Provide the [x, y] coordinate of the cell's center where the given text is located.  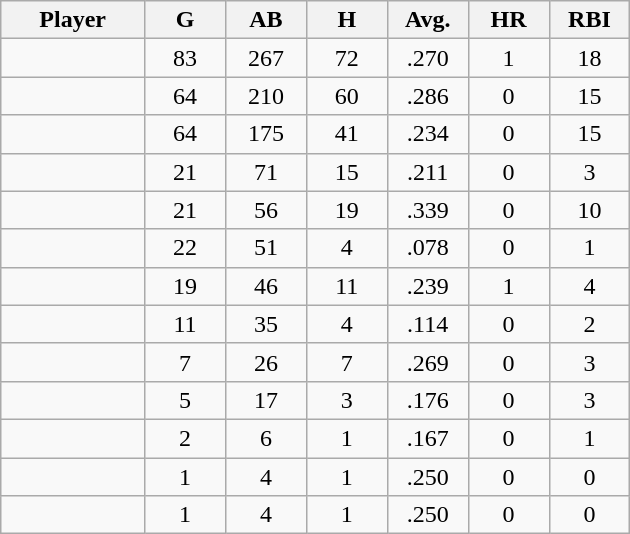
35 [266, 324]
.114 [428, 324]
.176 [428, 400]
83 [186, 58]
.167 [428, 438]
18 [590, 58]
AB [266, 20]
.339 [428, 210]
267 [266, 58]
.269 [428, 362]
G [186, 20]
56 [266, 210]
.286 [428, 96]
175 [266, 134]
.211 [428, 172]
10 [590, 210]
41 [346, 134]
60 [346, 96]
22 [186, 248]
RBI [590, 20]
210 [266, 96]
46 [266, 286]
.234 [428, 134]
71 [266, 172]
26 [266, 362]
HR [508, 20]
H [346, 20]
Avg. [428, 20]
.270 [428, 58]
6 [266, 438]
51 [266, 248]
5 [186, 400]
Player [73, 20]
72 [346, 58]
17 [266, 400]
.078 [428, 248]
.239 [428, 286]
